Extract the [x, y] coordinate from the center of the cell holding the provided text.  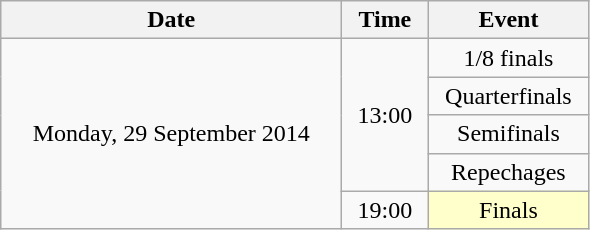
Semifinals [508, 134]
Date [172, 20]
Repechages [508, 172]
Monday, 29 September 2014 [172, 134]
Time [385, 20]
1/8 finals [508, 58]
19:00 [385, 210]
Event [508, 20]
13:00 [385, 115]
Finals [508, 210]
Quarterfinals [508, 96]
